Return the [x, y] coordinate for the center point of the cell that contains the specified text.  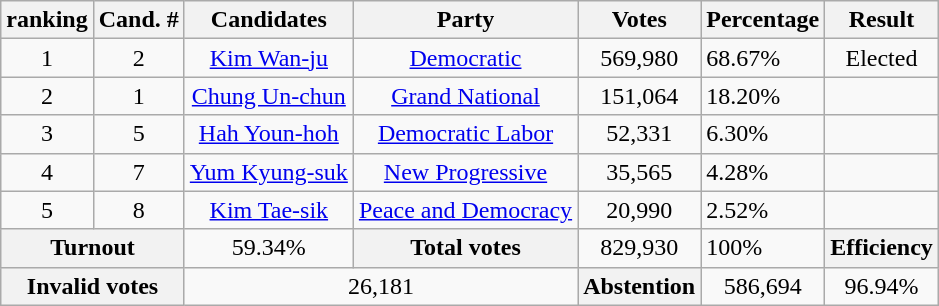
829,930 [640, 248]
151,064 [640, 96]
Total votes [465, 248]
Yum Kyung-suk [268, 172]
4.28% [763, 172]
Grand National [465, 96]
96.94% [882, 286]
586,694 [763, 286]
7 [138, 172]
Percentage [763, 20]
Chung Un-chun [268, 96]
Turnout [93, 248]
Kim Wan-ju [268, 58]
4 [47, 172]
Party [465, 20]
Candidates [268, 20]
3 [47, 134]
52,331 [640, 134]
Democratic Labor [465, 134]
35,565 [640, 172]
Efficiency [882, 248]
Cand. # [138, 20]
Democratic [465, 58]
Votes [640, 20]
Peace and Democracy [465, 210]
New Progressive [465, 172]
68.67% [763, 58]
Elected [882, 58]
8 [138, 210]
Invalid votes [93, 286]
18.20% [763, 96]
569,980 [640, 58]
Hah Youn-hoh [268, 134]
100% [763, 248]
59.34% [268, 248]
Abstention [640, 286]
2.52% [763, 210]
6.30% [763, 134]
20,990 [640, 210]
Kim Tae-sik [268, 210]
Result [882, 20]
ranking [47, 20]
26,181 [380, 286]
